Capture the cell that displays the provided text and extract its (X, Y) central coordinate. 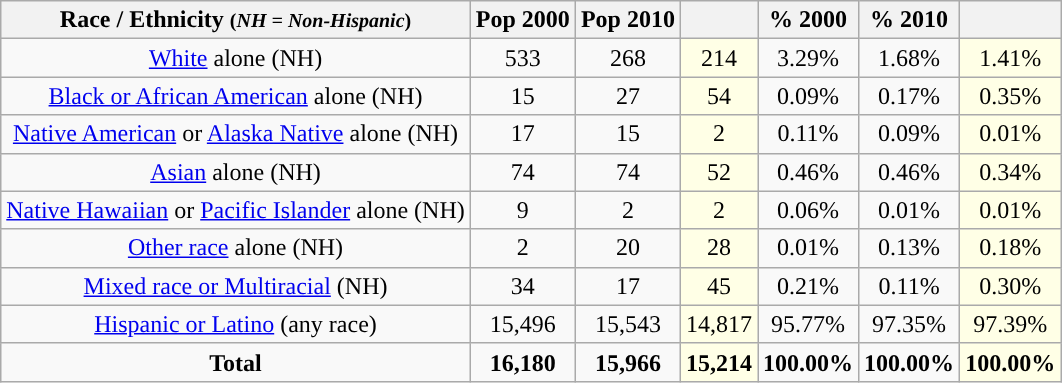
3.29% (808, 58)
1.41% (1010, 58)
% 2010 (910, 20)
Native Hawaiian or Pacific Islander alone (NH) (236, 210)
Asian alone (NH) (236, 172)
28 (718, 248)
Hispanic or Latino (any race) (236, 324)
0.06% (808, 210)
95.77% (808, 324)
0.18% (1010, 248)
Mixed race or Multiracial (NH) (236, 286)
0.13% (910, 248)
15,966 (628, 362)
Pop 2000 (522, 20)
0.35% (1010, 96)
16,180 (522, 362)
15,214 (718, 362)
0.21% (808, 286)
% 2000 (808, 20)
214 (718, 58)
0.17% (910, 96)
Other race alone (NH) (236, 248)
1.68% (910, 58)
Black or African American alone (NH) (236, 96)
34 (522, 286)
97.35% (910, 324)
97.39% (1010, 324)
52 (718, 172)
Pop 2010 (628, 20)
Native American or Alaska Native alone (NH) (236, 134)
0.34% (1010, 172)
20 (628, 248)
533 (522, 58)
Total (236, 362)
268 (628, 58)
45 (718, 286)
14,817 (718, 324)
White alone (NH) (236, 58)
Race / Ethnicity (NH = Non-Hispanic) (236, 20)
54 (718, 96)
27 (628, 96)
0.30% (1010, 286)
9 (522, 210)
15,543 (628, 324)
15,496 (522, 324)
